Locate the cell with the specified text and output its (X, Y) center coordinate. 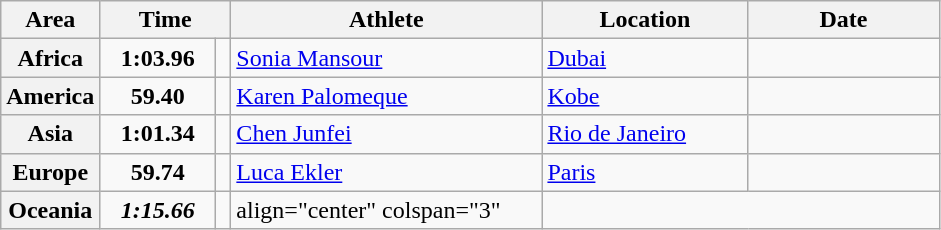
Chen Junfei (386, 134)
Sonia Mansour (386, 58)
Oceania (50, 210)
Dubai (645, 58)
1:03.96 (158, 58)
Athlete (386, 20)
Europe (50, 172)
Area (50, 20)
Paris (645, 172)
Asia (50, 134)
59.40 (158, 96)
America (50, 96)
align="center" colspan="3" (386, 210)
Karen Palomeque (386, 96)
Kobe (645, 96)
Africa (50, 58)
Time (166, 20)
Rio de Janeiro (645, 134)
1:01.34 (158, 134)
1:15.66 (158, 210)
Date (844, 20)
Location (645, 20)
59.74 (158, 172)
Luca Ekler (386, 172)
